Locate the cell with the specified text and output its (x, y) center coordinate. 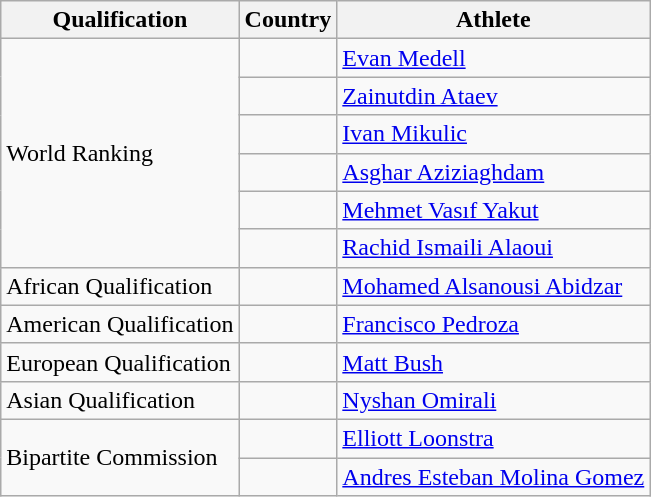
Mohamed Alsanousi Abidzar (494, 286)
African Qualification (120, 286)
Rachid Ismaili Alaoui (494, 248)
Andres Esteban Molina Gomez (494, 477)
Zainutdin Ataev (494, 96)
Ivan Mikulic (494, 134)
Francisco Pedroza (494, 324)
Athlete (494, 20)
Elliott Loonstra (494, 438)
Qualification (120, 20)
European Qualification (120, 362)
Matt Bush (494, 362)
American Qualification (120, 324)
Evan Medell (494, 58)
Mehmet Vasıf Yakut (494, 210)
Nyshan Omirali (494, 400)
World Ranking (120, 153)
Bipartite Commission (120, 457)
Asghar Aziziaghdam (494, 172)
Asian Qualification (120, 400)
Country (288, 20)
